Detect which cell encompasses the target text, then output its [x, y] center coordinate. 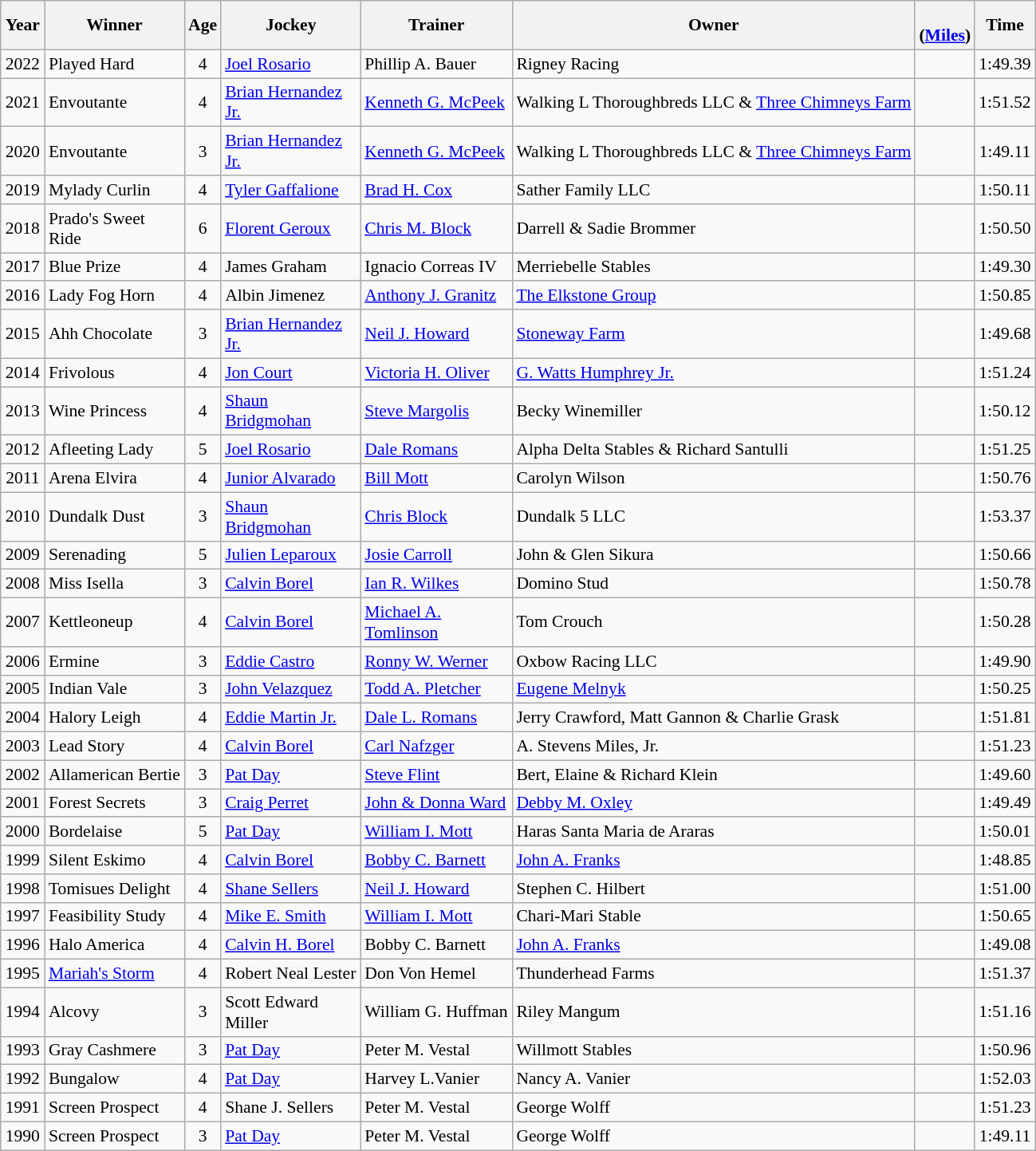
2001 [22, 803]
Haras Santa Maria de Araras [713, 832]
Afleeting Lady [115, 450]
Owner [713, 26]
2021 [22, 102]
2009 [22, 555]
1:53.37 [1005, 517]
Eddie Castro [290, 661]
2006 [22, 661]
Age [203, 26]
Jon Court [290, 372]
1:51.16 [1005, 1011]
Blue Prize [115, 267]
Don Von Hemel [436, 974]
Ian R. Wilkes [436, 584]
Chris M. Block [436, 228]
Eddie Martin Jr. [290, 718]
Allamerican Bertie [115, 775]
Steve Margolis [436, 412]
Bordelaise [115, 832]
Chari-Mari Stable [713, 916]
Sather Family LLC [713, 190]
Kettleoneup [115, 622]
Junior Alvarado [290, 479]
Becky Winemiller [713, 412]
1994 [22, 1011]
Robert Neal Lester [290, 974]
Chris Block [436, 517]
1:52.03 [1005, 1079]
1:50.96 [1005, 1050]
Bill Mott [436, 479]
1998 [22, 889]
Carl Nafzger [436, 747]
Stephen C. Hilbert [713, 889]
Carolyn Wilson [713, 479]
Time [1005, 26]
Julien Leparoux [290, 555]
2020 [22, 152]
John Velazquez [290, 689]
2018 [22, 228]
1:50.01 [1005, 832]
Feasibility Study [115, 916]
Albin Jimenez [290, 296]
2005 [22, 689]
Brad H. Cox [436, 190]
Oxbow Racing LLC [713, 661]
2010 [22, 517]
1:49.90 [1005, 661]
Merriebelle Stables [713, 267]
2003 [22, 747]
Mike E. Smith [290, 916]
1:50.85 [1005, 296]
Mariah's Storm [115, 974]
2014 [22, 372]
Riley Mangum [713, 1011]
1:51.37 [1005, 974]
2015 [22, 333]
John & Donna Ward [436, 803]
Ermine [115, 661]
1:48.85 [1005, 860]
1997 [22, 916]
Thunderhead Farms [713, 974]
Victoria H. Oliver [436, 372]
Halory Leigh [115, 718]
1:49.49 [1005, 803]
Calvin H. Borel [290, 945]
2019 [22, 190]
1991 [22, 1108]
1999 [22, 860]
Serenading [115, 555]
Played Hard [115, 64]
Dundalk 5 LLC [713, 517]
Nancy A. Vanier [713, 1079]
Jerry Crawford, Matt Gannon & Charlie Grask [713, 718]
Stoneway Farm [713, 333]
2008 [22, 584]
Todd A. Pletcher [436, 689]
1:50.50 [1005, 228]
Harvey L.Vanier [436, 1079]
1992 [22, 1079]
Willmott Stables [713, 1050]
1996 [22, 945]
1:50.76 [1005, 479]
Ahh Chocolate [115, 333]
1:49.30 [1005, 267]
1:49.68 [1005, 333]
Tomisues Delight [115, 889]
Prado's Sweet Ride [115, 228]
Rigney Racing [713, 64]
2002 [22, 775]
Year [22, 26]
Dale L. Romans [436, 718]
2004 [22, 718]
Shane Sellers [290, 889]
2013 [22, 412]
G. Watts Humphrey Jr. [713, 372]
Dundalk Dust [115, 517]
Mylady Curlin [115, 190]
Josie Carroll [436, 555]
Alpha Delta Stables & Richard Santulli [713, 450]
1:50.12 [1005, 412]
1:50.65 [1005, 916]
2016 [22, 296]
Craig Perret [290, 803]
1:50.25 [1005, 689]
Shane J. Sellers [290, 1108]
James Graham [290, 267]
(Miles) [944, 26]
1:50.11 [1005, 190]
1:51.52 [1005, 102]
1:51.81 [1005, 718]
Silent Eskimo [115, 860]
Scott Edward Miller [290, 1011]
Forest Secrets [115, 803]
1:51.00 [1005, 889]
Winner [115, 26]
1:51.24 [1005, 372]
2012 [22, 450]
Bert, Elaine & Richard Klein [713, 775]
Michael A. Tomlinson [436, 622]
Halo America [115, 945]
Florent Geroux [290, 228]
Lady Fog Horn [115, 296]
1993 [22, 1050]
2011 [22, 479]
1:50.66 [1005, 555]
Debby M. Oxley [713, 803]
The Elkstone Group [713, 296]
2007 [22, 622]
Ronny W. Werner [436, 661]
Dale Romans [436, 450]
6 [203, 228]
1:49.60 [1005, 775]
1:49.08 [1005, 945]
2000 [22, 832]
Tom Crouch [713, 622]
Frivolous [115, 372]
Arena Elvira [115, 479]
2022 [22, 64]
Phillip A. Bauer [436, 64]
1995 [22, 974]
Ignacio Correas IV [436, 267]
1:49.39 [1005, 64]
Domino Stud [713, 584]
Alcovy [115, 1011]
Jockey [290, 26]
William G. Huffman [436, 1011]
Trainer [436, 26]
Tyler Gaffalione [290, 190]
1:51.25 [1005, 450]
1990 [22, 1136]
Miss Isella [115, 584]
Indian Vale [115, 689]
John & Glen Sikura [713, 555]
1:50.28 [1005, 622]
A. Stevens Miles, Jr. [713, 747]
1:50.78 [1005, 584]
Lead Story [115, 747]
Eugene Melnyk [713, 689]
Wine Princess [115, 412]
Bungalow [115, 1079]
Darrell & Sadie Brommer [713, 228]
Anthony J. Granitz [436, 296]
Gray Cashmere [115, 1050]
2017 [22, 267]
Steve Flint [436, 775]
